Return (X, Y) of the center of cell containing provided text 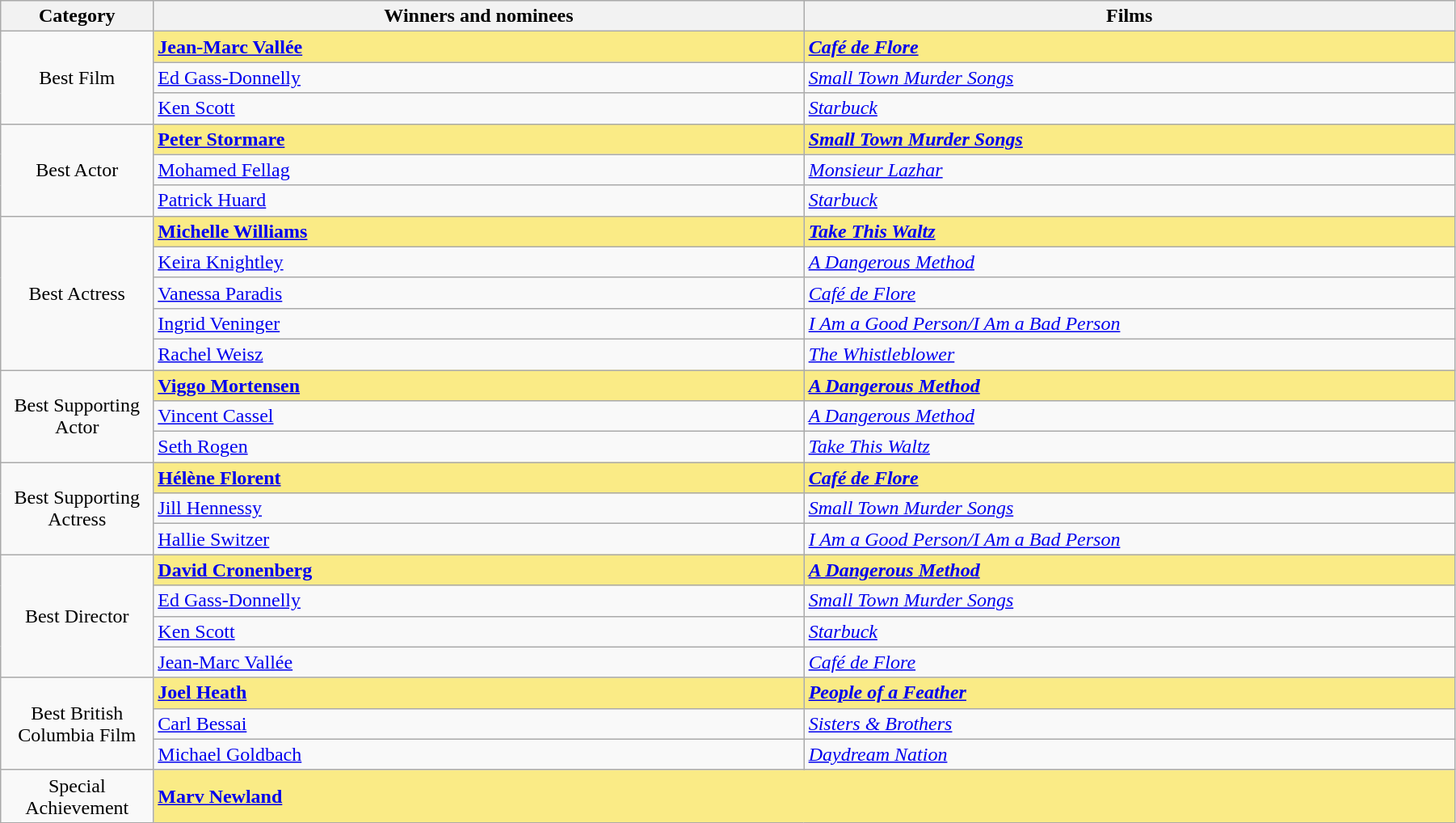
Marv Newland (805, 796)
Joel Heath (478, 693)
Best Supporting Actor (78, 416)
Films (1130, 16)
Category (78, 16)
Hélène Florent (478, 478)
Peter Stormare (478, 139)
Viggo Mortensen (478, 386)
Vanessa Paradis (478, 293)
Michael Goldbach (478, 754)
Mohamed Fellag (478, 170)
Carl Bessai (478, 724)
The Whistleblower (1130, 354)
Hallie Switzer (478, 539)
Best Supporting Actress (78, 509)
David Cronenberg (478, 570)
Patrick Huard (478, 200)
Winners and nominees (478, 16)
Jill Hennessy (478, 509)
Vincent Cassel (478, 416)
Sisters & Brothers (1130, 724)
Special Achievement (78, 796)
Ingrid Veninger (478, 323)
Best Actor (78, 170)
People of a Feather (1130, 693)
Best Film (78, 78)
Keira Knightley (478, 262)
Daydream Nation (1130, 754)
Best Actress (78, 293)
Seth Rogen (478, 447)
Rachel Weisz (478, 354)
Monsieur Lazhar (1130, 170)
Best British Columbia Film (78, 724)
Best Director (78, 616)
Michelle Williams (478, 231)
